Determine the (x, y) coordinate at the center of the cell enclosing the given text.  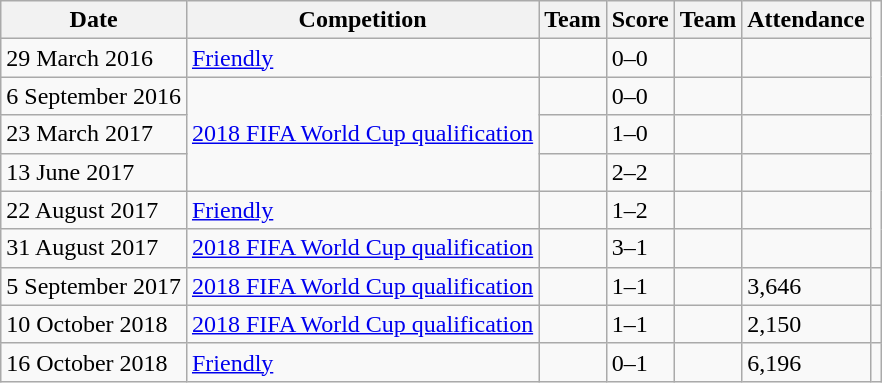
2,150 (806, 324)
Score (640, 20)
6 September 2016 (94, 96)
16 October 2018 (94, 362)
1–0 (640, 134)
22 August 2017 (94, 210)
31 August 2017 (94, 248)
5 September 2017 (94, 286)
0–1 (640, 362)
10 October 2018 (94, 324)
Attendance (806, 20)
3–1 (640, 248)
29 March 2016 (94, 58)
2–2 (640, 172)
6,196 (806, 362)
23 March 2017 (94, 134)
Competition (362, 20)
1–2 (640, 210)
Date (94, 20)
13 June 2017 (94, 172)
3,646 (806, 286)
